Determine the [x, y] coordinate at the center of the cell enclosing the given text.  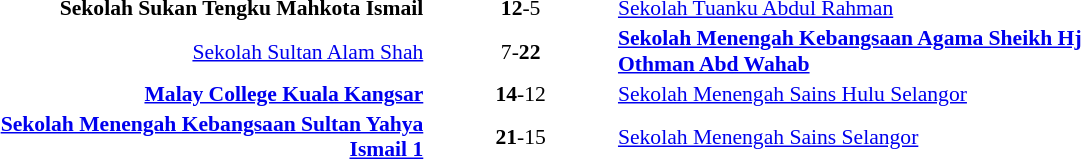
14-12 [520, 94]
7-22 [520, 51]
